Scan for the cell matching the given text and deliver its [X, Y] coordinate at center. 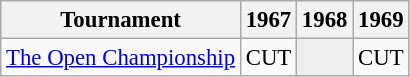
1969 [381, 20]
1968 [325, 20]
The Open Championship [121, 58]
Tournament [121, 20]
1967 [268, 20]
